Provide the (X, Y) coordinate of the cell's center where the given text is located.  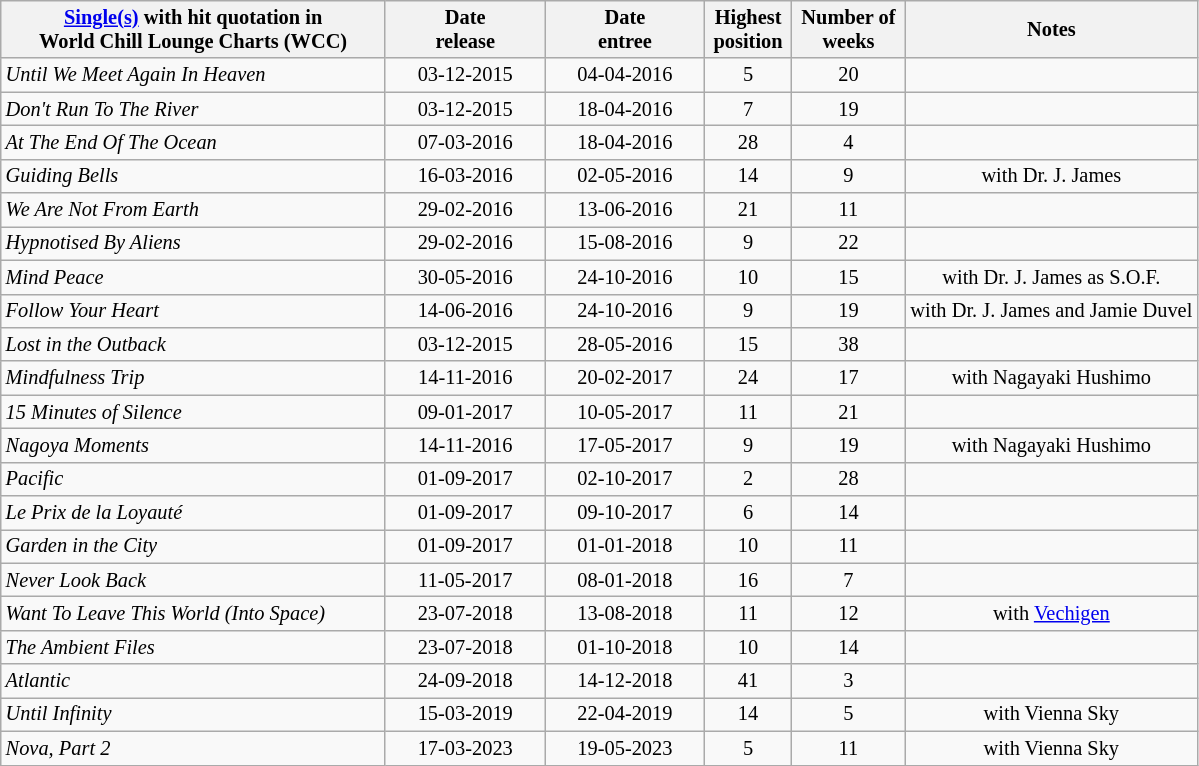
Date entree (625, 30)
02-10-2017 (625, 479)
Until Infinity (194, 715)
41 (748, 681)
14-12-2018 (625, 681)
Until We Meet Again In Heaven (194, 75)
2 (748, 479)
Mindfulness Trip (194, 378)
10-05-2017 (625, 412)
Mind Peace (194, 277)
Don't Run To The River (194, 109)
Nagoya Moments (194, 446)
20-02-2017 (625, 378)
16 (748, 580)
17-05-2017 (625, 446)
Pacific (194, 479)
Notes (1051, 30)
Nova, Part 2 (194, 749)
16-03-2016 (465, 176)
11-05-2017 (465, 580)
38 (848, 345)
Guiding Bells (194, 176)
04-04-2016 (625, 75)
20 (848, 75)
17-03-2023 (465, 749)
Lost in the Outback (194, 345)
Date release (465, 30)
6 (748, 513)
14-06-2016 (465, 311)
4 (848, 143)
22-04-2019 (625, 715)
Single(s) with hit quotation in World Chill Lounge Charts (WCC) (194, 30)
Garden in the City (194, 547)
with Dr. J. James and Jamie Duvel (1051, 311)
28-05-2016 (625, 345)
Highest position (748, 30)
09-01-2017 (465, 412)
Le Prix de la Loyauté (194, 513)
with Dr. J. James (1051, 176)
At The End Of The Ocean (194, 143)
15 Minutes of Silence (194, 412)
30-05-2016 (465, 277)
09-10-2017 (625, 513)
with Dr. J. James as S.O.F. (1051, 277)
24 (748, 378)
24-09-2018 (465, 681)
Follow Your Heart (194, 311)
17 (848, 378)
Number of weeks (848, 30)
01-01-2018 (625, 547)
with Vechigen (1051, 614)
15-03-2019 (465, 715)
19-05-2023 (625, 749)
3 (848, 681)
Atlantic (194, 681)
Want To Leave This World (Into Space) (194, 614)
12 (848, 614)
Never Look Back (194, 580)
15-08-2016 (625, 244)
02-05-2016 (625, 176)
07-03-2016 (465, 143)
The Ambient Files (194, 648)
13-06-2016 (625, 210)
01-10-2018 (625, 648)
Hypnotised By Aliens (194, 244)
08-01-2018 (625, 580)
13-08-2018 (625, 614)
22 (848, 244)
We Are Not From Earth (194, 210)
